Scan for the cell matching the given text and deliver its [X, Y] coordinate at center. 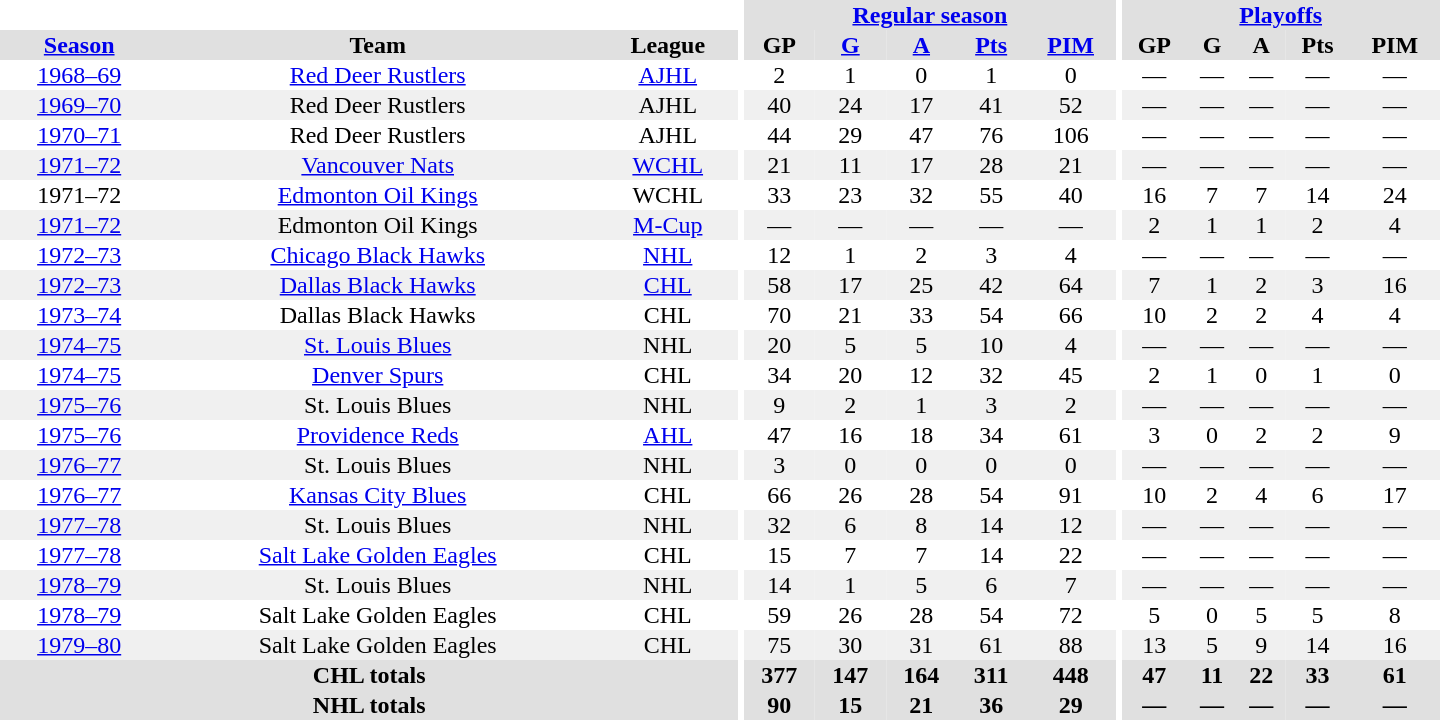
164 [922, 675]
Season [79, 45]
88 [1070, 645]
NHL totals [369, 705]
76 [992, 135]
1969–70 [79, 105]
1979–80 [79, 645]
59 [780, 615]
Playoffs [1280, 15]
Kansas City Blues [378, 495]
30 [850, 645]
Chicago Black Hawks [378, 255]
M-Cup [668, 225]
41 [992, 105]
18 [922, 435]
55 [992, 195]
44 [780, 135]
58 [780, 285]
147 [850, 675]
377 [780, 675]
13 [1154, 645]
Denver Spurs [378, 375]
CHL totals [369, 675]
106 [1070, 135]
1968–69 [79, 75]
45 [1070, 375]
448 [1070, 675]
31 [922, 645]
Regular season [930, 15]
64 [1070, 285]
23 [850, 195]
36 [992, 705]
311 [992, 675]
1970–71 [79, 135]
25 [922, 285]
52 [1070, 105]
42 [992, 285]
AHL [668, 435]
75 [780, 645]
70 [780, 315]
Team [378, 45]
League [668, 45]
Providence Reds [378, 435]
90 [780, 705]
91 [1070, 495]
72 [1070, 615]
1973–74 [79, 315]
Vancouver Nats [378, 165]
